Return [x, y] of the center of cell containing provided text 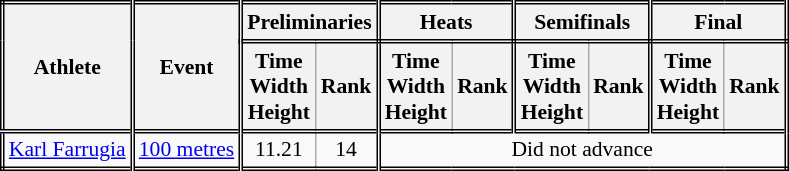
Karl Farrugia [67, 150]
Did not advance [582, 150]
Final [718, 22]
Semifinals [582, 22]
Heats [446, 22]
14 [346, 150]
100 metres [186, 150]
Event [186, 67]
Athlete [67, 67]
11.21 [278, 150]
Preliminaries [310, 22]
